Determine the [x, y] coordinate at the center of the cell enclosing the given text.  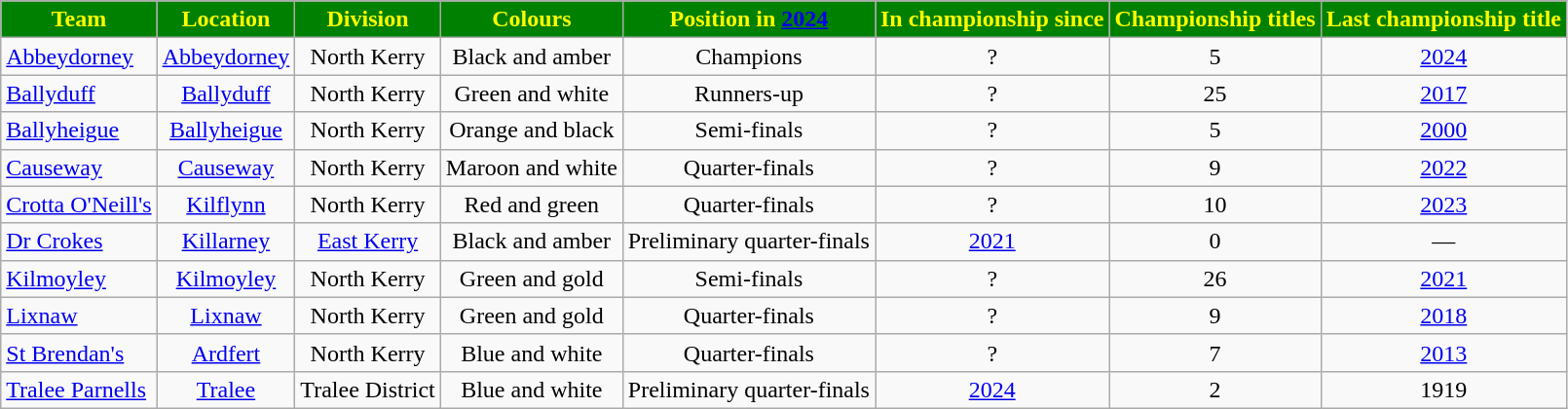
Tralee [226, 390]
2023 [1443, 204]
Championship titles [1215, 19]
1919 [1443, 390]
2013 [1443, 353]
Crotta O'Neill's [79, 204]
In championship since [991, 19]
Killarney [226, 242]
2 [1215, 390]
25 [1215, 93]
Green and white [532, 93]
2000 [1443, 130]
Tralee Parnells [79, 390]
2018 [1443, 316]
Dr Crokes [79, 242]
Team [79, 19]
2022 [1443, 167]
Position in 2024 [748, 19]
Orange and black [532, 130]
— [1443, 242]
0 [1215, 242]
Runners-up [748, 93]
7 [1215, 353]
10 [1215, 204]
Maroon and white [532, 167]
Colours [532, 19]
Division [368, 19]
26 [1215, 279]
Kilflynn [226, 204]
Red and green [532, 204]
Champions [748, 56]
2017 [1443, 93]
St Brendan's [79, 353]
Location [226, 19]
East Kerry [368, 242]
Ardfert [226, 353]
Tralee District [368, 390]
Last championship title [1443, 19]
